Determine the [X, Y] coordinate at the center of the cell enclosing the given text.  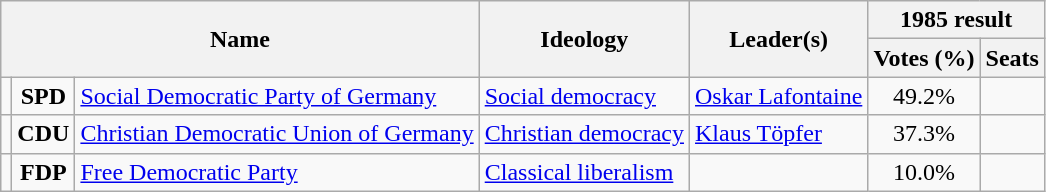
49.2% [924, 96]
Leader(s) [779, 39]
Christian democracy [584, 134]
Ideology [584, 39]
Social democracy [584, 96]
Christian Democratic Union of Germany [277, 134]
Free Democratic Party [277, 172]
Name [240, 39]
SPD [44, 96]
1985 result [956, 20]
Social Democratic Party of Germany [277, 96]
Classical liberalism [584, 172]
Klaus Töpfer [779, 134]
Oskar Lafontaine [779, 96]
37.3% [924, 134]
Votes (%) [924, 58]
FDP [44, 172]
10.0% [924, 172]
Seats [1012, 58]
CDU [44, 134]
